Detect which cell encompasses the target text, then output its [X, Y] center coordinate. 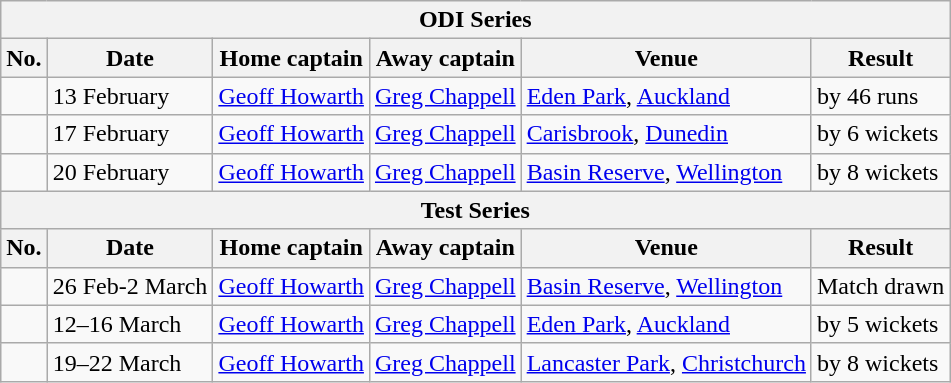
13 February [130, 96]
Match drawn [880, 286]
by 46 runs [880, 96]
19–22 March [130, 362]
by 5 wickets [880, 324]
Lancaster Park, Christchurch [666, 362]
Carisbrook, Dunedin [666, 134]
Test Series [476, 210]
26 Feb-2 March [130, 286]
ODI Series [476, 20]
17 February [130, 134]
12–16 March [130, 324]
by 6 wickets [880, 134]
20 February [130, 172]
